Capture the cell that displays the provided text and extract its [x, y] central coordinate. 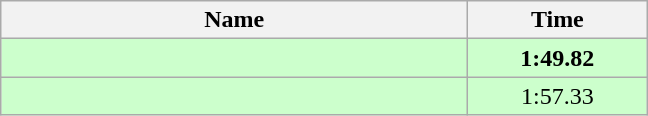
1:49.82 [558, 58]
1:57.33 [558, 96]
Name [234, 20]
Time [558, 20]
